Determine the [X, Y] coordinate at the center of the cell enclosing the given text.  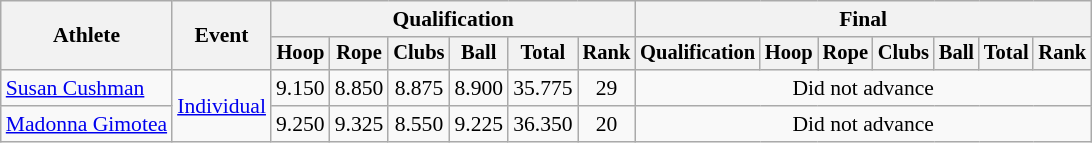
Susan Cushman [86, 88]
8.850 [360, 88]
20 [607, 124]
29 [607, 88]
Individual [222, 106]
8.900 [478, 88]
9.225 [478, 124]
Event [222, 36]
Final [863, 19]
8.550 [418, 124]
Athlete [86, 36]
9.150 [300, 88]
9.325 [360, 124]
36.350 [542, 124]
8.875 [418, 88]
35.775 [542, 88]
9.250 [300, 124]
Madonna Gimotea [86, 124]
